For the text-containing cell, return its midpoint in (X, Y) coordinate format. 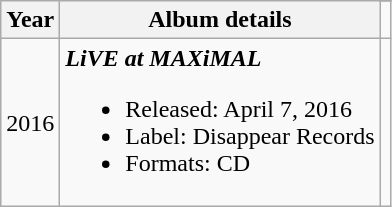
Album details (220, 20)
2016 (30, 122)
LiVE at MAXiMALReleased: April 7, 2016Label: Disappear RecordsFormats: CD (220, 122)
Year (30, 20)
